Search for the cell housing the specified text and yield its [x, y] center coordinate. 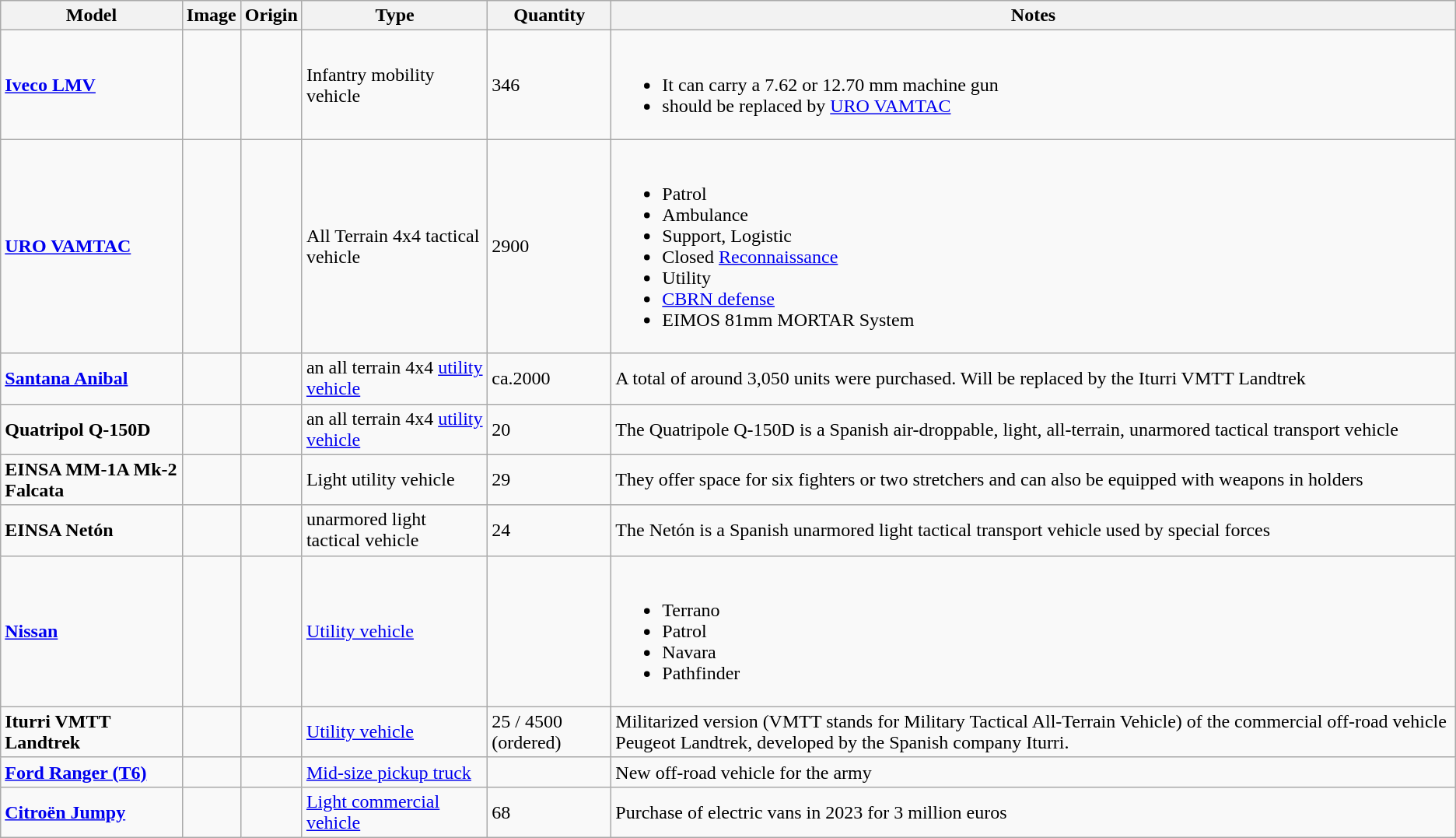
Citroën Jumpy [92, 812]
Mid-size pickup truck [394, 772]
The Quatripole Q-150D is a Spanish air-droppable, light, all-terrain, unarmored tactical transport vehicle [1033, 430]
Type [394, 16]
Notes [1033, 16]
Purchase of electric vans in 2023 for 3 million euros [1033, 812]
29 [549, 479]
Nissan [92, 631]
Origin [271, 16]
Iturri VMTT Landtrek [92, 731]
2900 [549, 246]
Model [92, 16]
25 / 4500 (ordered) [549, 731]
They offer space for six fighters or two stretchers and can also be equipped with weapons in holders [1033, 479]
Infantry mobility vehicle [394, 85]
EINSA Netón [92, 531]
All Terrain 4x4 tactical vehicle [394, 246]
Ford Ranger (T6) [92, 772]
Light commercial vehicle [394, 812]
EINSA MM-1A Mk-2 Falcata [92, 479]
Iveco LMV [92, 85]
20 [549, 430]
68 [549, 812]
ca.2000 [549, 378]
New off-road vehicle for the army [1033, 772]
Image [212, 16]
Quatripol Q-150D [92, 430]
unarmored light tactical vehicle [394, 531]
PatrolAmbulanceSupport, LogisticClosed ReconnaissanceUtilityCBRN defenseEIMOS 81mm MORTAR System [1033, 246]
24 [549, 531]
URO VAMTAC [92, 246]
TerranoPatrolNavaraPathfinder [1033, 631]
Quantity [549, 16]
Light utility vehicle [394, 479]
346 [549, 85]
Santana Anibal [92, 378]
A total of around 3,050 units were purchased. Will be replaced by the Iturri VMTT Landtrek [1033, 378]
The Netón is a Spanish unarmored light tactical transport vehicle used by special forces [1033, 531]
It can carry a 7.62 or 12.70 mm machine gunshould be replaced by URO VAMTAC [1033, 85]
